Identify which cell holds the provided text, then report its [X, Y] central coordinate. 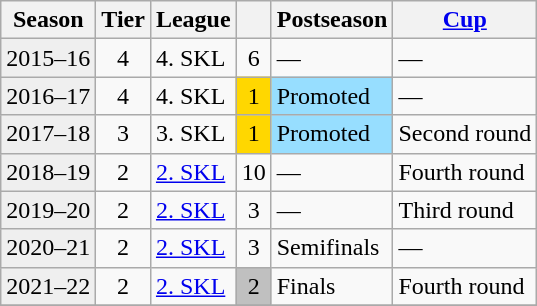
6 [254, 58]
2019–20 [48, 210]
Finals [332, 286]
Semifinals [332, 248]
Season [48, 20]
10 [254, 172]
2017–18 [48, 134]
2015–16 [48, 58]
Tier [124, 20]
Postseason [332, 20]
Cup [465, 20]
Third round [465, 210]
2018–19 [48, 172]
3. SKL [193, 134]
2020–21 [48, 248]
Second round [465, 134]
2016–17 [48, 96]
2021–22 [48, 286]
League [193, 20]
